Search for the cell housing the specified text and yield its [x, y] center coordinate. 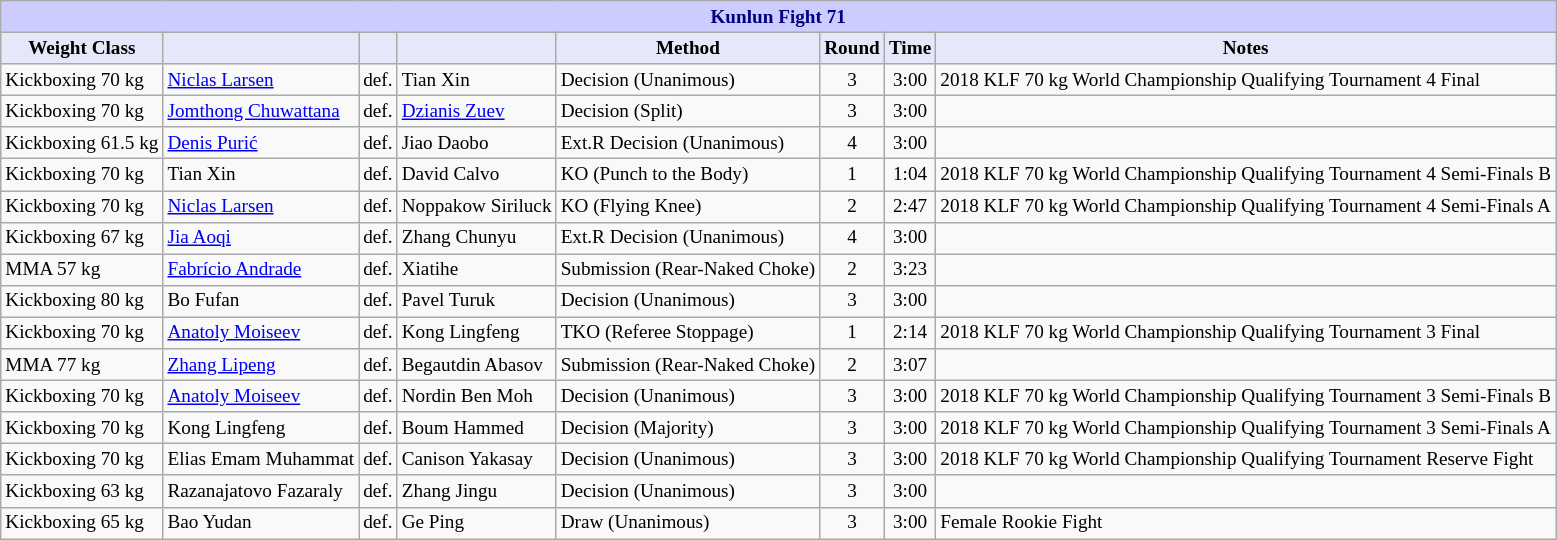
Kickboxing 65 kg [82, 523]
Jomthong Chuwattana [261, 111]
2018 KLF 70 kg World Championship Qualifying Tournament 3 Final [1246, 333]
Decision (Majority) [688, 428]
Female Rookie Fight [1246, 523]
Kickboxing 67 kg [82, 238]
Fabrício Andrade [261, 270]
Razanajatovo Fazaraly [261, 491]
Canison Yakasay [476, 460]
Zhang Lipeng [261, 365]
Kickboxing 63 kg [82, 491]
2018 KLF 70 kg World Championship Qualifying Tournament 3 Semi-Finals A [1246, 428]
Notes [1246, 48]
Zhang Chunyu [476, 238]
Bo Fufan [261, 301]
Decision (Split) [688, 111]
Boum Hammed [476, 428]
Nordin Ben Moh [476, 396]
Draw (Unanimous) [688, 523]
TKO (Referee Stoppage) [688, 333]
2018 KLF 70 kg World Championship Qualifying Tournament 3 Semi-Finals B [1246, 396]
3:23 [910, 270]
Kickboxing 61.5 kg [82, 143]
Noppakow Siriluck [476, 206]
Weight Class [82, 48]
Round [852, 48]
3:07 [910, 365]
Method [688, 48]
Jia Aoqi [261, 238]
Pavel Turuk [476, 301]
Time [910, 48]
Kunlun Fight 71 [778, 17]
Ge Ping [476, 523]
2018 KLF 70 kg World Championship Qualifying Tournament 4 Semi-Finals B [1246, 175]
David Calvo [476, 175]
Kickboxing 80 kg [82, 301]
Bao Yudan [261, 523]
2:47 [910, 206]
Zhang Jingu [476, 491]
2018 KLF 70 kg World Championship Qualifying Tournament 4 Semi-Finals A [1246, 206]
2018 KLF 70 kg World Championship Qualifying Tournament Reserve Fight [1246, 460]
MMA 77 kg [82, 365]
KO (Punch to the Body) [688, 175]
KO (Flying Knee) [688, 206]
Dzianis Zuev [476, 111]
Jiao Daobo [476, 143]
2018 KLF 70 kg World Championship Qualifying Tournament 4 Final [1246, 80]
2:14 [910, 333]
Xiatihe [476, 270]
MMA 57 kg [82, 270]
Begautdin Abasov [476, 365]
Denis Purić [261, 143]
1:04 [910, 175]
Elias Emam Muhammat [261, 460]
